Identify which cell holds the provided text, then report its (X, Y) central coordinate. 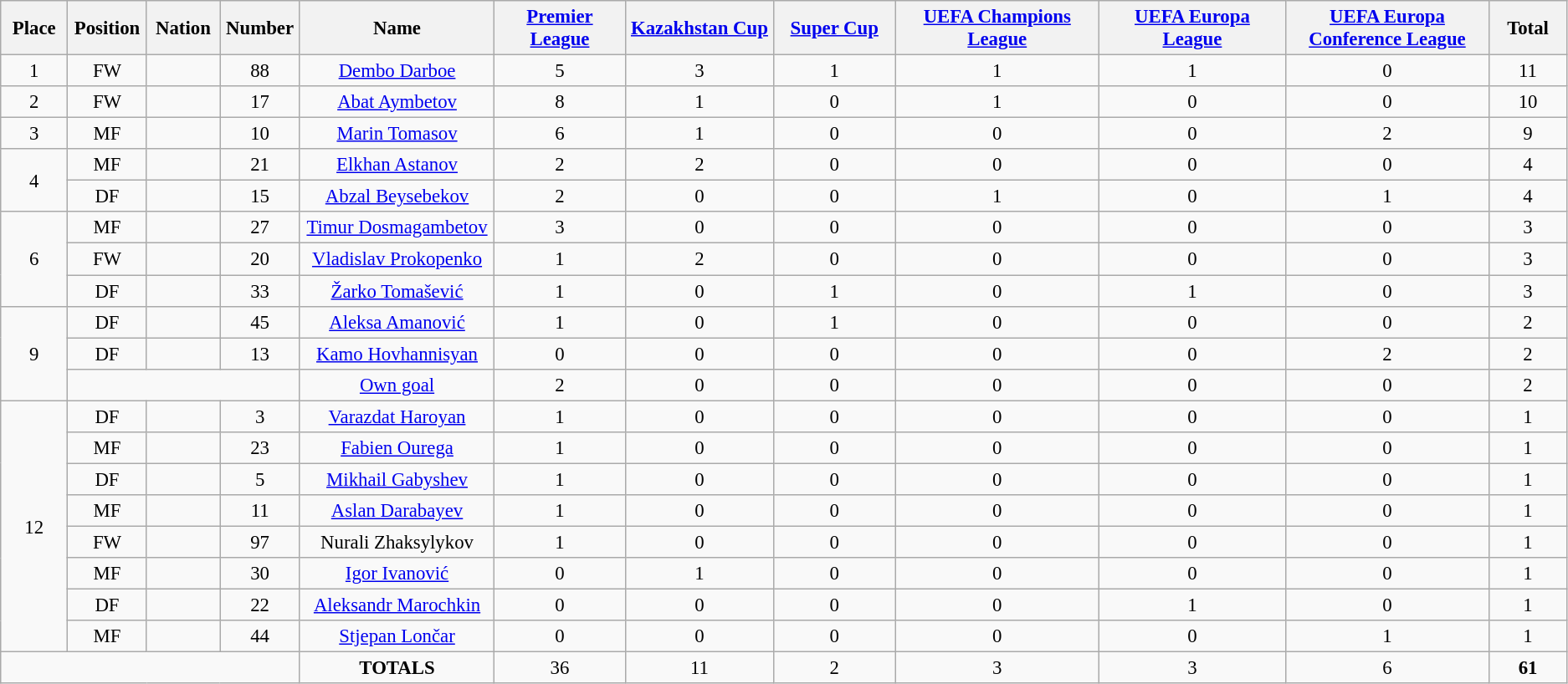
Kamo Hovhannisyan (397, 354)
UEFA Champions League (997, 28)
Mikhail Gabyshev (397, 479)
Aleksandr Marochkin (397, 605)
Stjepan Lončar (397, 636)
17 (260, 102)
15 (260, 197)
Position (107, 28)
Vladislav Prokopenko (397, 259)
UEFA Europa League (1193, 28)
44 (260, 636)
TOTALS (397, 668)
Place (34, 28)
45 (260, 322)
27 (260, 228)
Abzal Beysebekov (397, 197)
21 (260, 165)
Own goal (397, 385)
Dembo Darboe (397, 71)
12 (34, 527)
Marin Tomasov (397, 134)
UEFA Europa Conference League (1387, 28)
Elkhan Astanov (397, 165)
30 (260, 574)
Igor Ivanović (397, 574)
Varazdat Haroyan (397, 416)
33 (260, 291)
Aleksa Amanović (397, 322)
Aslan Darabayev (397, 511)
Žarko Tomašević (397, 291)
22 (260, 605)
Super Cup (834, 28)
Name (397, 28)
36 (561, 668)
20 (260, 259)
Number (260, 28)
88 (260, 71)
Fabien Ourega (397, 448)
Nurali Zhaksylykov (397, 542)
Premier League (561, 28)
Total (1528, 28)
13 (260, 354)
61 (1528, 668)
Nation (183, 28)
8 (561, 102)
Kazakhstan Cup (699, 28)
23 (260, 448)
Timur Dosmagambetov (397, 228)
97 (260, 542)
Abat Aymbetov (397, 102)
